Determine the [x, y] coordinate at the center of the cell enclosing the given text.  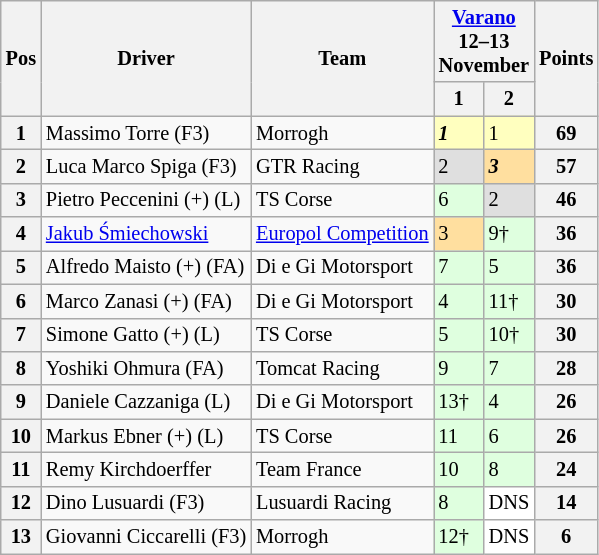
10† [509, 335]
13† [459, 402]
Daniele Cazzaniga (L) [146, 402]
46 [566, 200]
57 [566, 166]
Yoshiki Ohmura (FA) [146, 368]
Lusuardi Racing [342, 503]
Team [342, 58]
GTR Racing [342, 166]
11† [509, 301]
Europol Competition [342, 234]
12† [459, 537]
Dino Lusuardi (F3) [146, 503]
Pietro Peccenini (+) (L) [146, 200]
Marco Zanasi (+) (FA) [146, 301]
9† [509, 234]
Points [566, 58]
13 [21, 537]
Simone Gatto (+) (L) [146, 335]
Alfredo Maisto (+) (FA) [146, 267]
Giovanni Ciccarelli (F3) [146, 537]
24 [566, 469]
69 [566, 133]
Markus Ebner (+) (L) [146, 436]
Pos [21, 58]
Driver [146, 58]
Jakub Śmiechowski [146, 234]
Luca Marco Spiga (F3) [146, 166]
Massimo Torre (F3) [146, 133]
12 [21, 503]
14 [566, 503]
Team France [342, 469]
28 [566, 368]
Remy Kirchdoerffer [146, 469]
Tomcat Racing [342, 368]
Varano12–13 November [484, 41]
